For the text-containing cell, return its midpoint in [x, y] coordinate format. 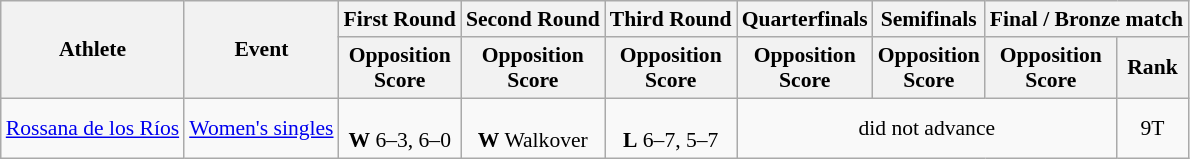
9T [1152, 128]
Athlete [92, 50]
Second Round [533, 19]
L 6–7, 5–7 [671, 128]
Rank [1152, 68]
Rossana de los Ríos [92, 128]
First Round [400, 19]
Final / Bronze match [1086, 19]
W Walkover [533, 128]
Third Round [671, 19]
Event [261, 50]
Semifinals [929, 19]
Women's singles [261, 128]
Quarterfinals [805, 19]
W 6–3, 6–0 [400, 128]
did not advance [927, 128]
